Locate the cell with the specified text and output its (x, y) center coordinate. 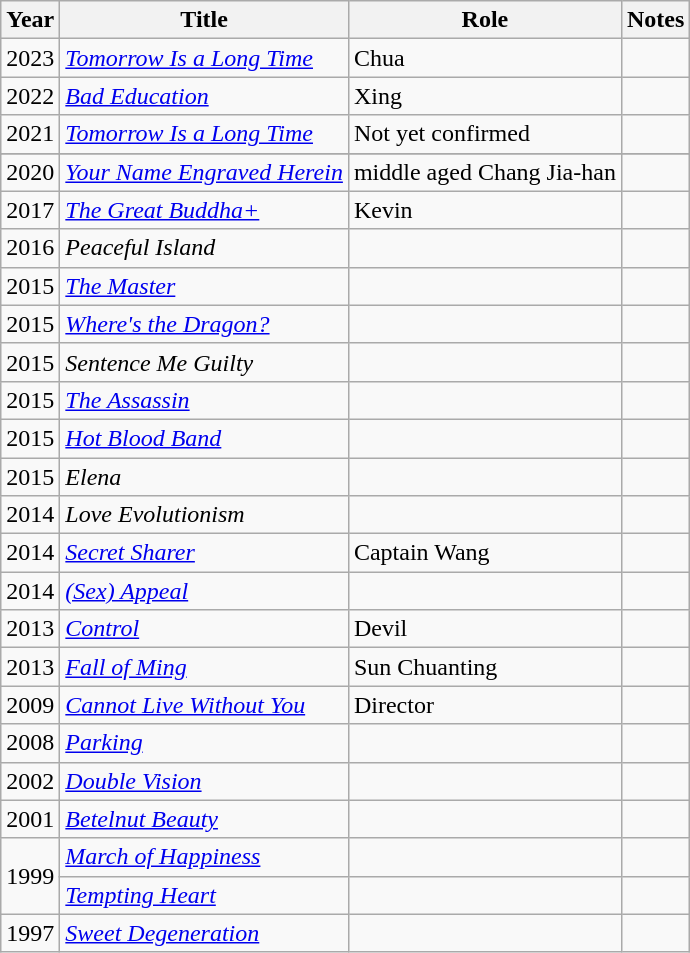
Control (204, 629)
Sweet Degeneration (204, 933)
Elena (204, 477)
Xing (484, 96)
Captain Wang (484, 553)
Tempting Heart (204, 895)
Bad Education (204, 96)
Betelnut Beauty (204, 819)
2009 (30, 705)
1999 (30, 876)
Your Name Engraved Herein (204, 172)
Fall of Ming (204, 667)
Devil (484, 629)
Not yet confirmed (484, 134)
(Sex) Appeal (204, 591)
2023 (30, 58)
2017 (30, 210)
Double Vision (204, 781)
Sentence Me Guilty (204, 362)
2020 (30, 172)
Notes (655, 20)
Love Evolutionism (204, 515)
Director (484, 705)
Role (484, 20)
middle aged Chang Jia-han (484, 172)
Secret Sharer (204, 553)
1997 (30, 933)
2002 (30, 781)
The Assassin (204, 400)
Parking (204, 743)
Sun Chuanting (484, 667)
Peaceful Island (204, 248)
March of Happiness (204, 857)
The Great Buddha+ (204, 210)
Chua (484, 58)
2001 (30, 819)
2021 (30, 134)
Where's the Dragon? (204, 324)
The Master (204, 286)
Title (204, 20)
Hot Blood Band (204, 438)
2016 (30, 248)
2022 (30, 96)
Kevin (484, 210)
2008 (30, 743)
Year (30, 20)
Cannot Live Without You (204, 705)
